Return (X, Y) of the center of cell containing provided text 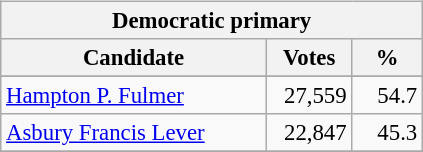
Asbury Francis Lever (134, 133)
54.7 (388, 96)
Votes (309, 58)
27,559 (309, 96)
45.3 (388, 133)
22,847 (309, 133)
Hampton P. Fulmer (134, 96)
% (388, 58)
Democratic primary (212, 21)
Candidate (134, 58)
